Capture the cell that displays the provided text and extract its [x, y] central coordinate. 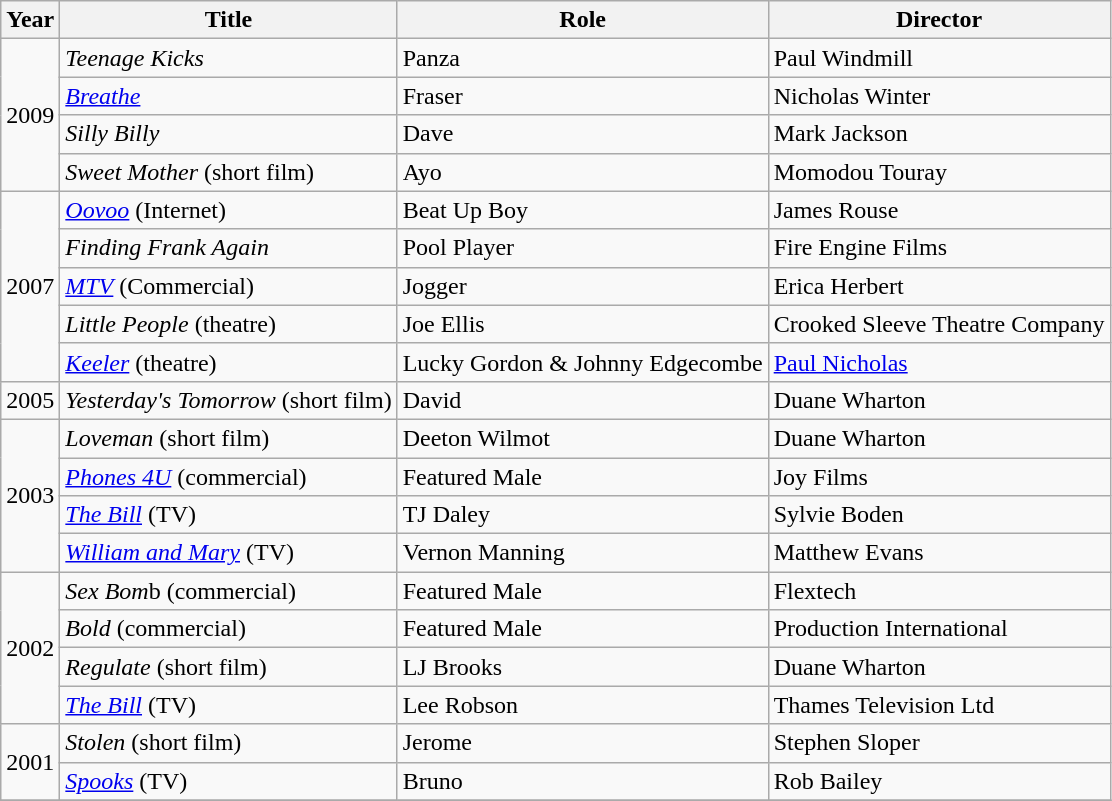
Rob Bailey [939, 781]
Sex Bomb (commercial) [228, 591]
Breathe [228, 96]
Teenage Kicks [228, 58]
Matthew Evans [939, 553]
Jogger [582, 286]
LJ Brooks [582, 667]
Fire Engine Films [939, 248]
David [582, 400]
Thames Television Ltd [939, 705]
Mark Jackson [939, 134]
2001 [30, 762]
William and Mary (TV) [228, 553]
Stolen (short film) [228, 743]
Lee Robson [582, 705]
Spooks (TV) [228, 781]
Crooked Sleeve Theatre Company [939, 324]
2007 [30, 286]
Deeton Wilmot [582, 438]
Bold (commercial) [228, 629]
Dave [582, 134]
Year [30, 20]
Joe Ellis [582, 324]
Lucky Gordon & Johnny Edgecombe [582, 362]
MTV (Commercial) [228, 286]
Keeler (theatre) [228, 362]
Oovoo (Internet) [228, 210]
2009 [30, 115]
Bruno [582, 781]
Paul Windmill [939, 58]
Pool Player [582, 248]
Sylvie Boden [939, 515]
Production International [939, 629]
Phones 4U (commercial) [228, 477]
Finding Frank Again [228, 248]
Momodou Touray [939, 172]
Loveman (short film) [228, 438]
Regulate (short film) [228, 667]
Beat Up Boy [582, 210]
Little People (theatre) [228, 324]
2002 [30, 648]
James Rouse [939, 210]
Yesterday's Tomorrow (short film) [228, 400]
Stephen Sloper [939, 743]
2005 [30, 400]
TJ Daley [582, 515]
Ayo [582, 172]
Sweet Mother (short film) [228, 172]
Jerome [582, 743]
Panza [582, 58]
Vernon Manning [582, 553]
Nicholas Winter [939, 96]
Silly Billy [228, 134]
Flextech [939, 591]
Title [228, 20]
Fraser [582, 96]
Erica Herbert [939, 286]
Joy Films [939, 477]
2003 [30, 495]
Paul Nicholas [939, 362]
Role [582, 20]
Director [939, 20]
